Pinpoint the cell where the given text exists, returning its (X, Y) midpoint coordinate. 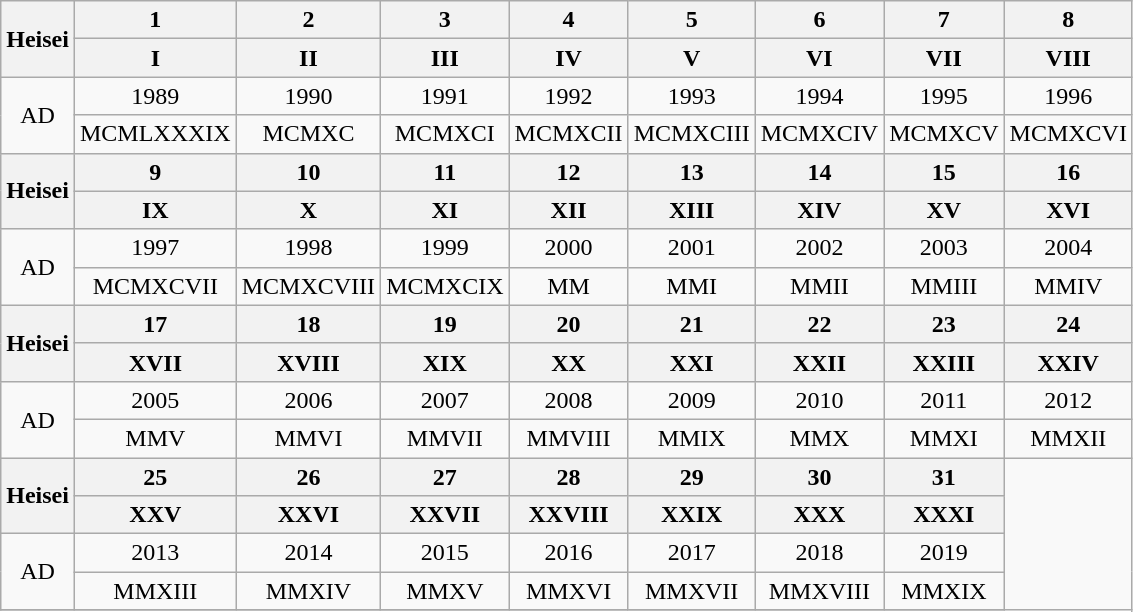
XIX (445, 362)
MMXIV (308, 591)
MMIII (944, 286)
29 (692, 477)
XXII (819, 362)
1992 (568, 96)
XVIII (308, 362)
2015 (445, 553)
15 (944, 172)
MCMXCIV (819, 134)
1994 (819, 96)
2000 (568, 248)
MCMLXXXIX (155, 134)
MCMXCIII (692, 134)
XIV (819, 210)
26 (308, 477)
XXVIII (568, 515)
MCMXCI (445, 134)
VI (819, 58)
2002 (819, 248)
XVI (1068, 210)
13 (692, 172)
X (308, 210)
22 (819, 324)
MMI (692, 286)
MCMXC (308, 134)
XI (445, 210)
MMXVIII (819, 591)
MMIX (692, 438)
30 (819, 477)
2018 (819, 553)
MMXVII (692, 591)
2003 (944, 248)
1991 (445, 96)
MMVII (445, 438)
V (692, 58)
IV (568, 58)
1 (155, 20)
MMXIX (944, 591)
XV (944, 210)
2017 (692, 553)
MMII (819, 286)
MMV (155, 438)
XXV (155, 515)
1995 (944, 96)
XXIX (692, 515)
7 (944, 20)
2005 (155, 400)
MMXII (1068, 438)
MM (568, 286)
2001 (692, 248)
27 (445, 477)
14 (819, 172)
1993 (692, 96)
XXVI (308, 515)
21 (692, 324)
XXX (819, 515)
2009 (692, 400)
MCMXCII (568, 134)
MCMXCVI (1068, 134)
2006 (308, 400)
XXXI (944, 515)
MMX (819, 438)
2013 (155, 553)
1999 (445, 248)
20 (568, 324)
2019 (944, 553)
3 (445, 20)
XXIII (944, 362)
2004 (1068, 248)
5 (692, 20)
4 (568, 20)
2012 (1068, 400)
I (155, 58)
2 (308, 20)
18 (308, 324)
MMXVI (568, 591)
III (445, 58)
1989 (155, 96)
11 (445, 172)
MCMXCVII (155, 286)
MMIV (1068, 286)
MCMXCVIII (308, 286)
16 (1068, 172)
MCMXCIX (445, 286)
MMXIII (155, 591)
24 (1068, 324)
2011 (944, 400)
6 (819, 20)
2007 (445, 400)
XX (568, 362)
23 (944, 324)
19 (445, 324)
XVII (155, 362)
1997 (155, 248)
2016 (568, 553)
XXIV (1068, 362)
28 (568, 477)
8 (1068, 20)
31 (944, 477)
10 (308, 172)
VII (944, 58)
MMXI (944, 438)
17 (155, 324)
XXVII (445, 515)
1996 (1068, 96)
XII (568, 210)
MMVIII (568, 438)
MCMXCV (944, 134)
MMXV (445, 591)
2014 (308, 553)
2010 (819, 400)
MMVI (308, 438)
1990 (308, 96)
II (308, 58)
25 (155, 477)
12 (568, 172)
XXI (692, 362)
XIII (692, 210)
1998 (308, 248)
VIII (1068, 58)
2008 (568, 400)
IX (155, 210)
9 (155, 172)
